From the cell containing the given text, extract its center point as [X, Y] coordinate. 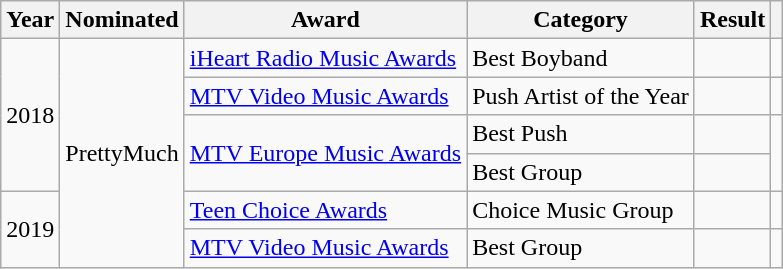
2019 [30, 229]
Best Boyband [581, 58]
Year [30, 20]
PrettyMuch [122, 153]
MTV Europe Music Awards [325, 153]
Best Push [581, 134]
Nominated [122, 20]
Result [732, 20]
Category [581, 20]
2018 [30, 115]
Push Artist of the Year [581, 96]
Teen Choice Awards [325, 210]
iHeart Radio Music Awards [325, 58]
Choice Music Group [581, 210]
Award [325, 20]
